Scan for the cell matching the given text and deliver its [x, y] coordinate at center. 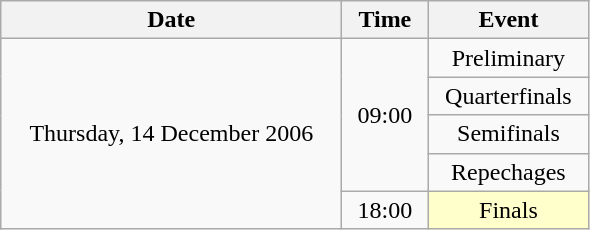
Date [172, 20]
Finals [508, 210]
18:00 [385, 210]
Event [508, 20]
Time [385, 20]
09:00 [385, 115]
Repechages [508, 172]
Preliminary [508, 58]
Quarterfinals [508, 96]
Thursday, 14 December 2006 [172, 134]
Semifinals [508, 134]
